Identify which cell holds the provided text, then report its (X, Y) central coordinate. 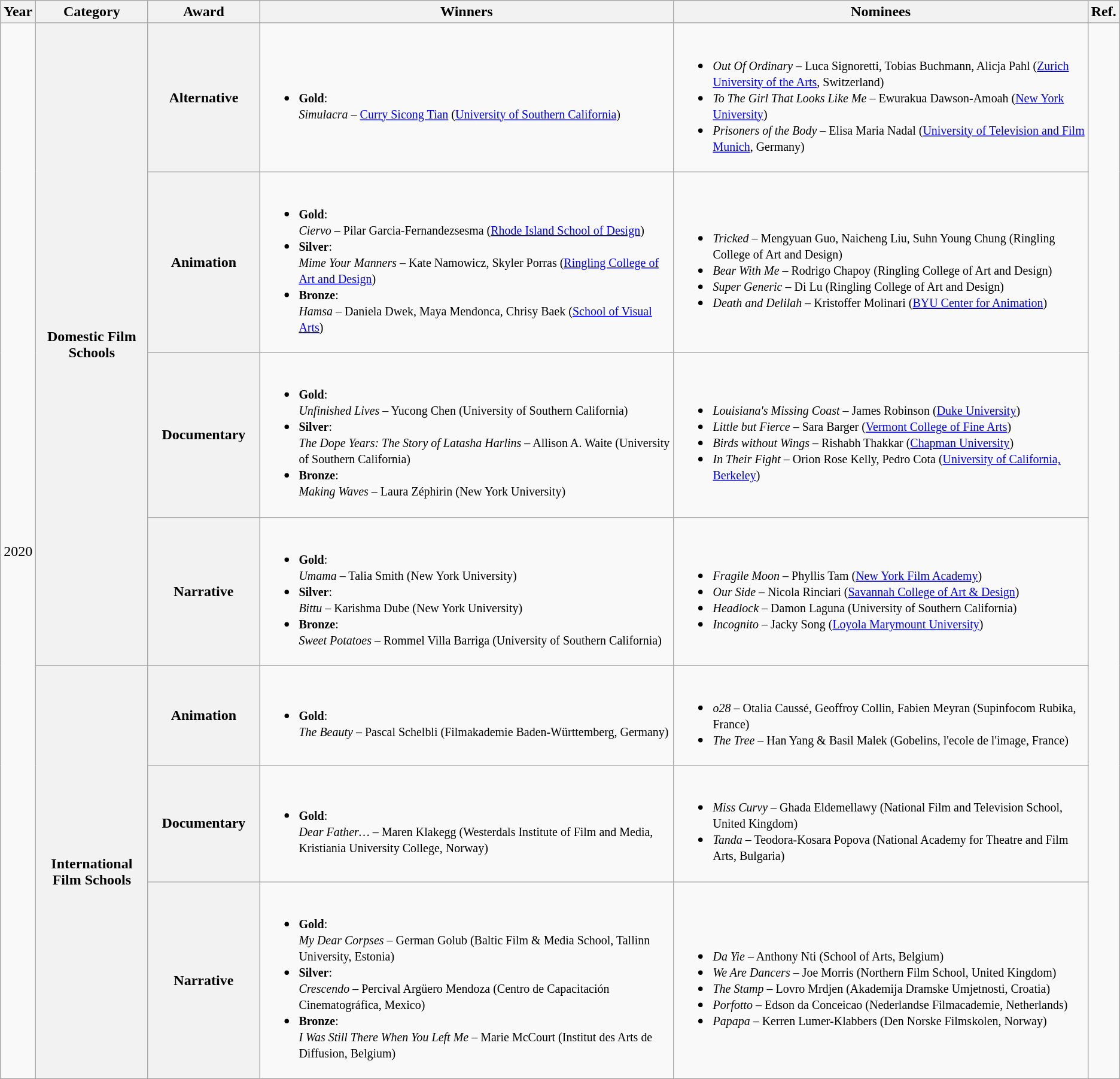
Ref. (1103, 12)
International Film Schools (92, 872)
Year (18, 12)
Category (92, 12)
Gold:Dear Father… – Maren Klakegg (Westerdals Institute of Film and Media, Kristiania University College, Norway) (467, 823)
Gold:Simulacra – Curry Sicong Tian (University of Southern California) (467, 98)
Award (203, 12)
Nominees (881, 12)
2020 (18, 551)
Winners (467, 12)
Domestic Film Schools (92, 345)
Gold:The Beauty – Pascal Schelbli (Filmakademie Baden-Württemberg, Germany) (467, 716)
Alternative (203, 98)
